Locate the cell with the specified text and output its [X, Y] center coordinate. 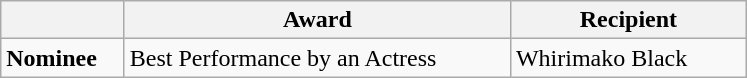
Award [317, 20]
Best Performance by an Actress [317, 58]
Recipient [628, 20]
Whirimako Black [628, 58]
Nominee [63, 58]
